Detect which cell encompasses the target text, then output its (X, Y) center coordinate. 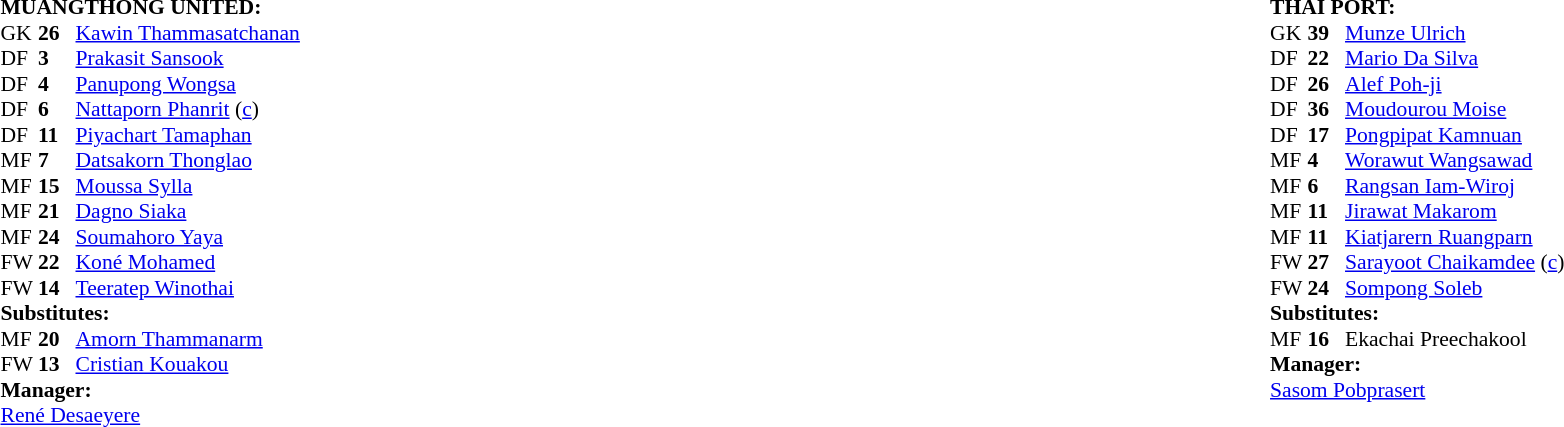
Teeratep Winothai (188, 288)
Cristian Kouakou (188, 365)
3 (57, 59)
7 (57, 161)
15 (57, 186)
Dagno Siaka (188, 211)
16 (1327, 339)
Amorn Thammanarm (188, 339)
Pongpipat Kamnuan (1454, 135)
Moudourou Moise (1454, 109)
17 (1327, 135)
Sarayoot Chaikamdee (c) (1454, 263)
36 (1327, 109)
Nattaporn Phanrit (c) (188, 109)
21 (57, 211)
Moussa Sylla (188, 186)
27 (1327, 263)
Worawut Wangsawad (1454, 161)
39 (1327, 33)
14 (57, 288)
20 (57, 339)
13 (57, 365)
Prakasit Sansook (188, 59)
Mario Da Silva (1454, 59)
Koné Mohamed (188, 263)
Piyachart Tamaphan (188, 135)
Sasom Pobprasert (1417, 390)
Kawin Thammasatchanan (188, 33)
Jirawat Makarom (1454, 211)
Ekachai Preechakool (1454, 339)
Munze Ulrich (1454, 33)
Kiatjarern Ruangparn (1454, 237)
Soumahoro Yaya (188, 237)
Datsakorn Thonglao (188, 161)
Alef Poh-ji (1454, 84)
Sompong Soleb (1454, 288)
Rangsan Iam-Wiroj (1454, 186)
Panupong Wongsa (188, 84)
